From the cell containing the given text, extract its center point as [x, y] coordinate. 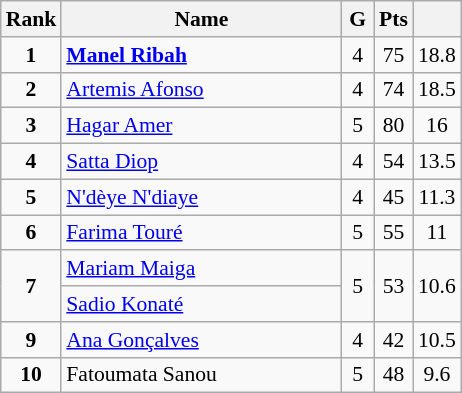
11 [437, 233]
6 [32, 233]
42 [394, 340]
9 [32, 340]
54 [394, 162]
Manel Ribah [201, 55]
13.5 [437, 162]
10 [32, 375]
9.6 [437, 375]
Ana Gonçalves [201, 340]
Artemis Afonso [201, 90]
16 [437, 126]
55 [394, 233]
2 [32, 90]
3 [32, 126]
Name [201, 19]
Fatoumata Sanou [201, 375]
7 [32, 286]
Hagar Amer [201, 126]
Satta Diop [201, 162]
1 [32, 55]
Farima Touré [201, 233]
G [358, 19]
74 [394, 90]
N'dèye N'diaye [201, 197]
18.5 [437, 90]
18.8 [437, 55]
80 [394, 126]
10.5 [437, 340]
48 [394, 375]
45 [394, 197]
Pts [394, 19]
10.6 [437, 286]
Rank [32, 19]
Sadio Konaté [201, 304]
53 [394, 286]
75 [394, 55]
11.3 [437, 197]
Mariam Maiga [201, 269]
